Locate the cell with the specified text and output its (X, Y) center coordinate. 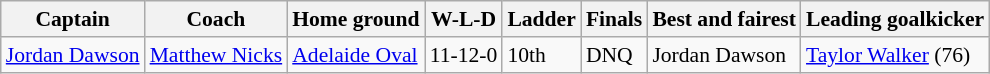
10th (541, 55)
Adelaide Oval (356, 55)
Best and fairest (724, 19)
Ladder (541, 19)
Captain (73, 19)
Home ground (356, 19)
Finals (614, 19)
11-12-0 (464, 55)
Leading goalkicker (895, 19)
Coach (216, 19)
W-L-D (464, 19)
DNQ (614, 55)
Matthew Nicks (216, 55)
Taylor Walker (76) (895, 55)
